Capture the cell that displays the provided text and extract its [X, Y] central coordinate. 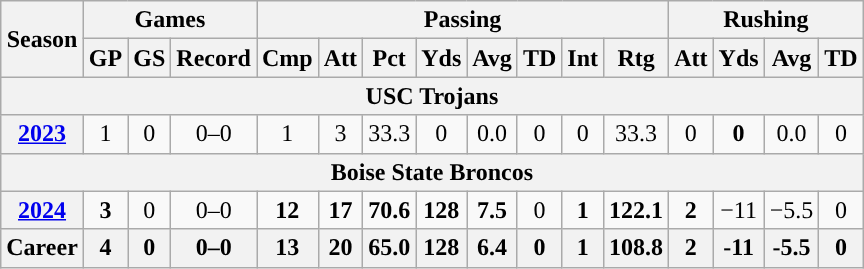
108.8 [636, 248]
12 [287, 210]
65.0 [390, 248]
20 [340, 248]
Passing [462, 20]
13 [287, 248]
Career [42, 248]
GP [105, 58]
Int [583, 58]
2024 [42, 210]
Season [42, 39]
Rushing [766, 20]
17 [340, 210]
Rtg [636, 58]
GS [150, 58]
70.6 [390, 210]
Pct [390, 58]
2023 [42, 134]
−11 [738, 210]
-11 [738, 248]
6.4 [492, 248]
Boise State Broncos [432, 172]
4 [105, 248]
7.5 [492, 210]
Games [170, 20]
-5.5 [792, 248]
Record [214, 58]
Cmp [287, 58]
122.1 [636, 210]
USC Trojans [432, 96]
−5.5 [792, 210]
